Capture the cell that displays the provided text and extract its [x, y] central coordinate. 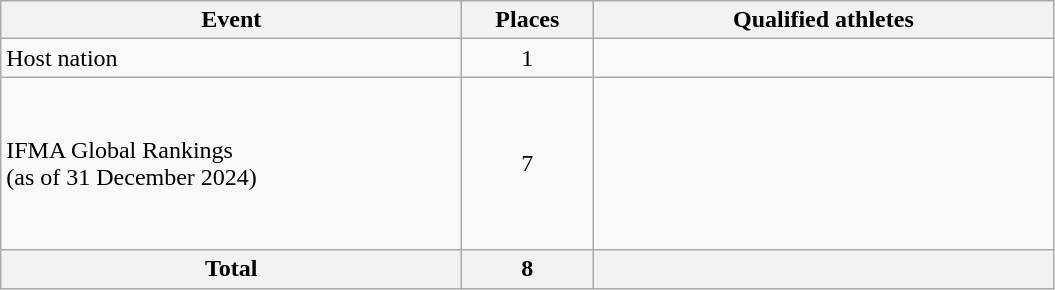
8 [528, 269]
Total [232, 269]
Event [232, 20]
1 [528, 58]
IFMA Global Rankings(as of 31 December 2024) [232, 164]
Places [528, 20]
Qualified athletes [824, 20]
Host nation [232, 58]
7 [528, 164]
